Detect which cell encompasses the target text, then output its [X, Y] center coordinate. 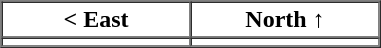
< East [96, 20]
North ↑ [284, 20]
